For the text-containing cell, return its midpoint in (x, y) coordinate format. 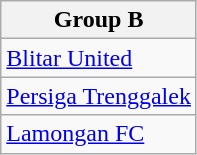
Persiga Trenggalek (99, 96)
Group B (99, 20)
Blitar United (99, 58)
Lamongan FC (99, 134)
